Return the (X, Y) coordinate for the center point of the cell that contains the specified text.  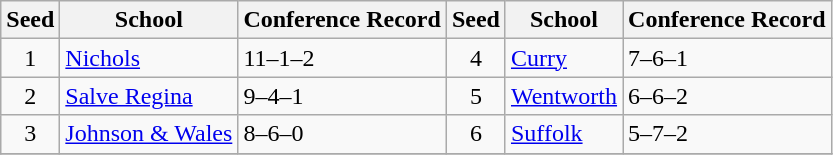
4 (476, 58)
8–6–0 (342, 134)
5 (476, 96)
Wentworth (564, 96)
Curry (564, 58)
7–6–1 (728, 58)
5–7–2 (728, 134)
6–6–2 (728, 96)
Nichols (149, 58)
Johnson & Wales (149, 134)
Salve Regina (149, 96)
2 (30, 96)
9–4–1 (342, 96)
Suffolk (564, 134)
3 (30, 134)
6 (476, 134)
11–1–2 (342, 58)
1 (30, 58)
